From the cell containing the given text, extract its center point as (x, y) coordinate. 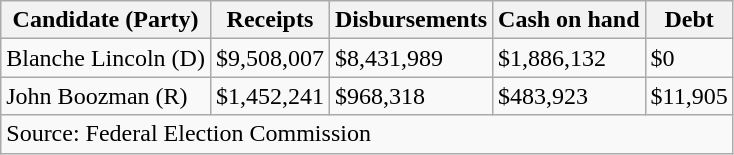
$9,508,007 (270, 58)
Debt (689, 20)
$968,318 (410, 96)
Cash on hand (569, 20)
$11,905 (689, 96)
Receipts (270, 20)
$8,431,989 (410, 58)
$0 (689, 58)
$1,886,132 (569, 58)
Source: Federal Election Commission (367, 134)
John Boozman (R) (106, 96)
Disbursements (410, 20)
Candidate (Party) (106, 20)
$1,452,241 (270, 96)
$483,923 (569, 96)
Blanche Lincoln (D) (106, 58)
